Capture the cell that displays the provided text and extract its (x, y) central coordinate. 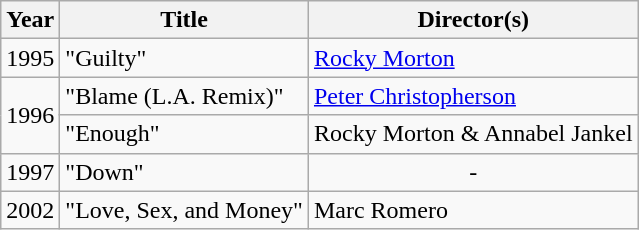
"Love, Sex, and Money" (184, 210)
Rocky Morton (473, 58)
- (473, 172)
1997 (30, 172)
Director(s) (473, 20)
"Down" (184, 172)
2002 (30, 210)
"Enough" (184, 134)
Peter Christopherson (473, 96)
Year (30, 20)
"Blame (L.A. Remix)" (184, 96)
Rocky Morton & Annabel Jankel (473, 134)
1995 (30, 58)
Title (184, 20)
Marc Romero (473, 210)
"Guilty" (184, 58)
1996 (30, 115)
